From the cell containing the given text, extract its center point as (x, y) coordinate. 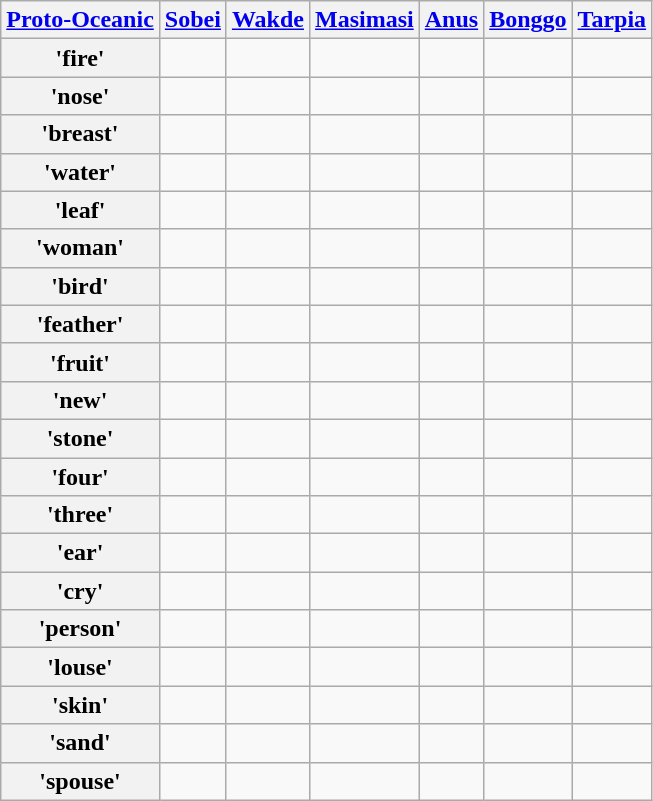
'stone' (80, 438)
'four' (80, 477)
'woman' (80, 248)
'water' (80, 172)
'louse' (80, 667)
'ear' (80, 553)
Wakde (268, 20)
Anus (451, 20)
Bonggo (528, 20)
'fire' (80, 58)
'new' (80, 400)
'spouse' (80, 781)
'nose' (80, 96)
Proto-Oceanic (80, 20)
'skin' (80, 705)
'breast' (80, 134)
'person' (80, 629)
'leaf' (80, 210)
'cry' (80, 591)
'feather' (80, 324)
'three' (80, 515)
'bird' (80, 286)
Masimasi (364, 20)
'sand' (80, 743)
Tarpia (612, 20)
'fruit' (80, 362)
Sobei (192, 20)
